Detect which cell encompasses the target text, then output its [X, Y] center coordinate. 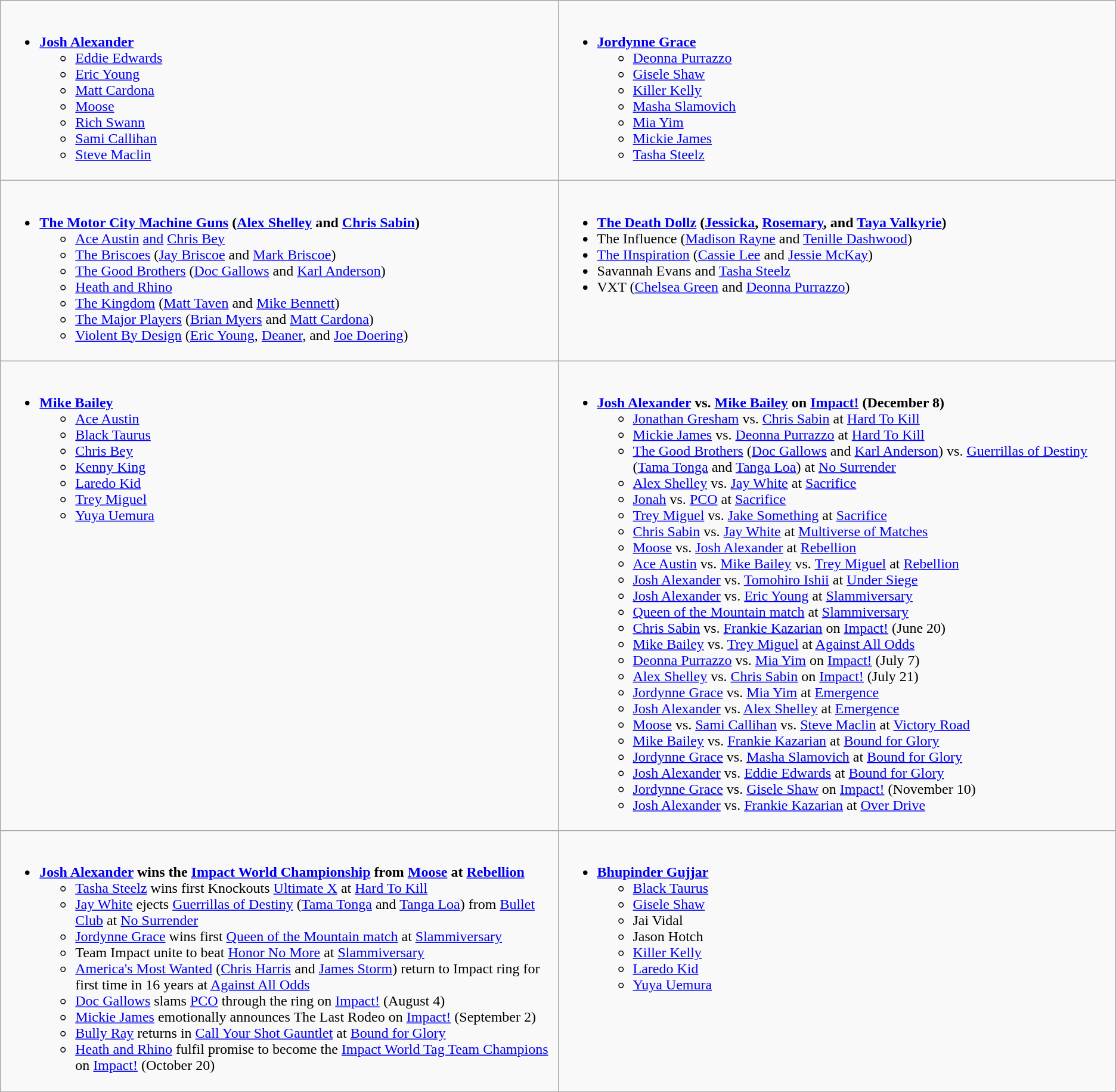
Mike BaileyAce AustinBlack TaurusChris BeyKenny KingLaredo KidTrey MiguelYuya Uemura [279, 596]
Jordynne GraceDeonna PurrazzoGisele ShawKiller KellyMasha SlamovichMia YimMickie JamesTasha Steelz [837, 91]
Josh AlexanderEddie EdwardsEric YoungMatt CardonaMooseRich SwannSami CallihanSteve Maclin [279, 91]
Bhupinder GujjarBlack TaurusGisele ShawJai VidalJason HotchKiller KellyLaredo KidYuya Uemura [837, 961]
